Provide the [x, y] coordinate of the cell's center where the given text is located.  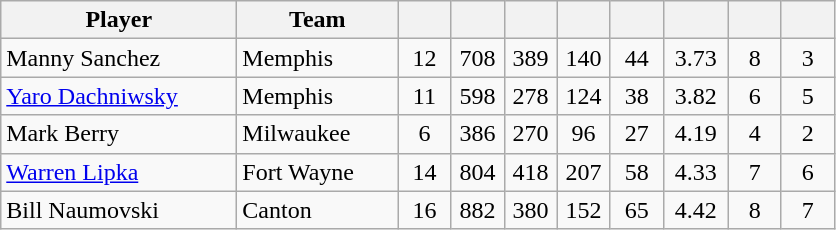
5 [808, 96]
124 [584, 96]
152 [584, 210]
58 [636, 172]
270 [530, 134]
Canton [318, 210]
278 [530, 96]
38 [636, 96]
Warren Lipka [119, 172]
16 [424, 210]
4.19 [696, 134]
44 [636, 58]
Fort Wayne [318, 172]
96 [584, 134]
Team [318, 20]
Bill Naumovski [119, 210]
14 [424, 172]
27 [636, 134]
882 [478, 210]
4 [754, 134]
Mark Berry [119, 134]
65 [636, 210]
708 [478, 58]
Manny Sanchez [119, 58]
3 [808, 58]
386 [478, 134]
804 [478, 172]
11 [424, 96]
3.73 [696, 58]
598 [478, 96]
380 [530, 210]
12 [424, 58]
Player [119, 20]
Yaro Dachniwsky [119, 96]
Milwaukee [318, 134]
3.82 [696, 96]
4.42 [696, 210]
2 [808, 134]
207 [584, 172]
140 [584, 58]
389 [530, 58]
418 [530, 172]
4.33 [696, 172]
